Locate the cell with the specified text and output its (X, Y) center coordinate. 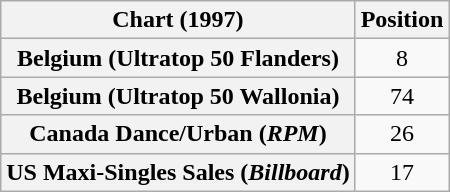
74 (402, 96)
Canada Dance/Urban (RPM) (178, 134)
Belgium (Ultratop 50 Flanders) (178, 58)
26 (402, 134)
Position (402, 20)
Belgium (Ultratop 50 Wallonia) (178, 96)
US Maxi-Singles Sales (Billboard) (178, 172)
Chart (1997) (178, 20)
8 (402, 58)
17 (402, 172)
